Identify which cell holds the provided text, then report its [x, y] central coordinate. 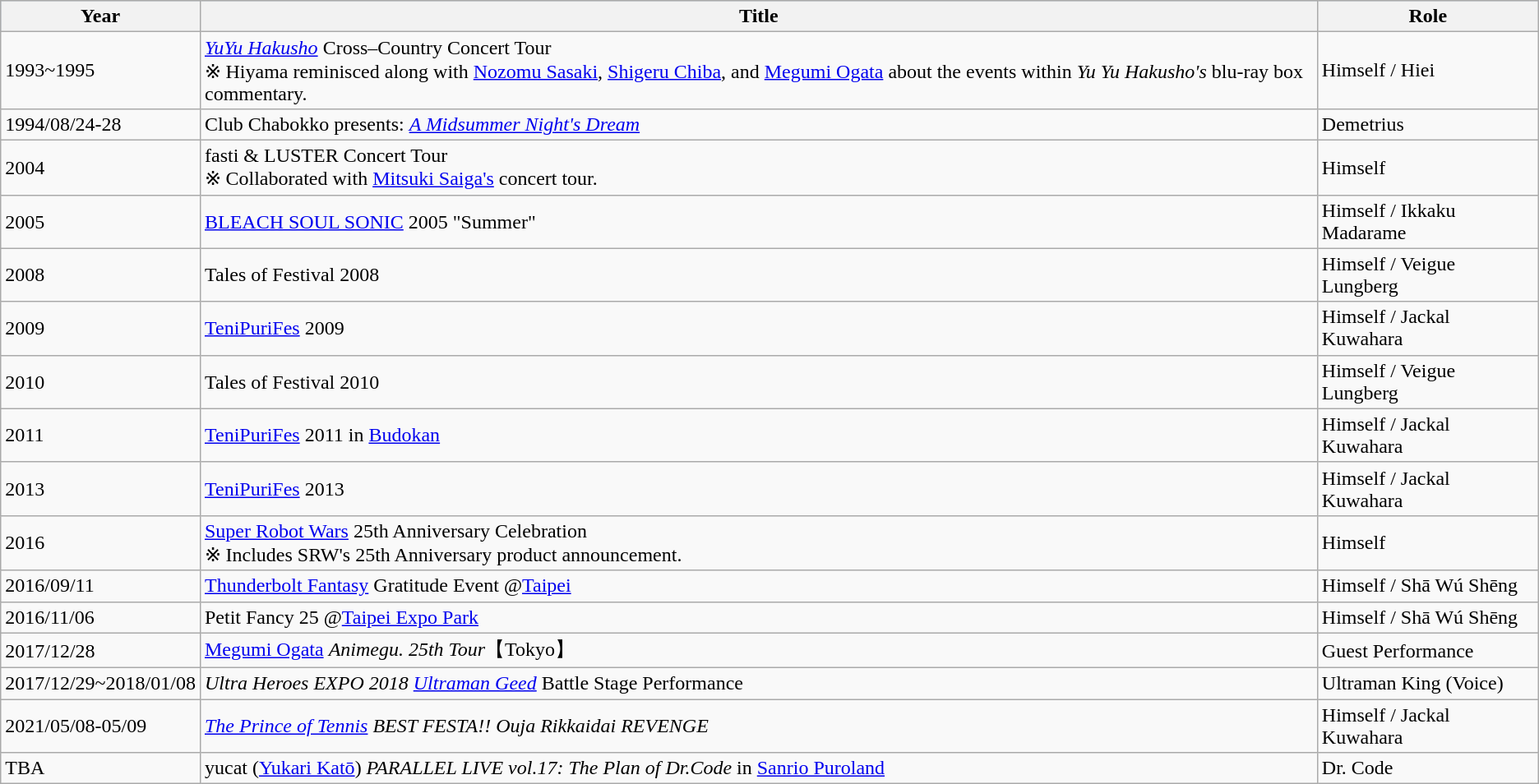
Role [1427, 16]
2016 [100, 542]
2021/05/08-05/09 [100, 726]
Dr. Code [1427, 768]
Club Chabokko presents: A Midsummer Night's Dream [758, 124]
Thunderbolt Fantasy Gratitude Event @Taipei [758, 586]
TeniPuriFes 2013 [758, 488]
Himself / Hiei [1427, 71]
Megumi Ogata Animegu. 25th Tour【Tokyo】 [758, 651]
TeniPuriFes 2011 in Budokan [758, 436]
The Prince of Tennis BEST FESTA!! Ouja Rikkaidai REVENGE [758, 726]
TBA [100, 768]
Ultraman King (Voice) [1427, 684]
TeniPuriFes 2009 [758, 329]
Petit Fancy 25 @Taipei Expo Park [758, 617]
2013 [100, 488]
2017/12/28 [100, 651]
2016/09/11 [100, 586]
Year [100, 16]
Super Robot Wars 25th Anniversary Celebration※ Includes SRW's 25th Anniversary product announcement. [758, 542]
1993~1995 [100, 71]
2004 [100, 168]
Ultra Heroes EXPO 2018 Ultraman Geed Battle Stage Performance [758, 684]
yucat (Yukari Katō) PARALLEL LIVE vol.17: The Plan of Dr.Code in Sanrio Puroland [758, 768]
2017/12/29~2018/01/08 [100, 684]
2010 [100, 381]
2011 [100, 436]
2009 [100, 329]
Tales of Festival 2008 [758, 274]
BLEACH SOUL SONIC 2005 "Summer" [758, 222]
Demetrius [1427, 124]
Title [758, 16]
Himself / Ikkaku Madarame [1427, 222]
2008 [100, 274]
1994/08/24-28 [100, 124]
Guest Performance [1427, 651]
2005 [100, 222]
2016/11/06 [100, 617]
fasti & LUSTER Concert Tour※ Collaborated with Mitsuki Saiga's concert tour. [758, 168]
Tales of Festival 2010 [758, 381]
